Pinpoint the cell where the given text exists, returning its (X, Y) midpoint coordinate. 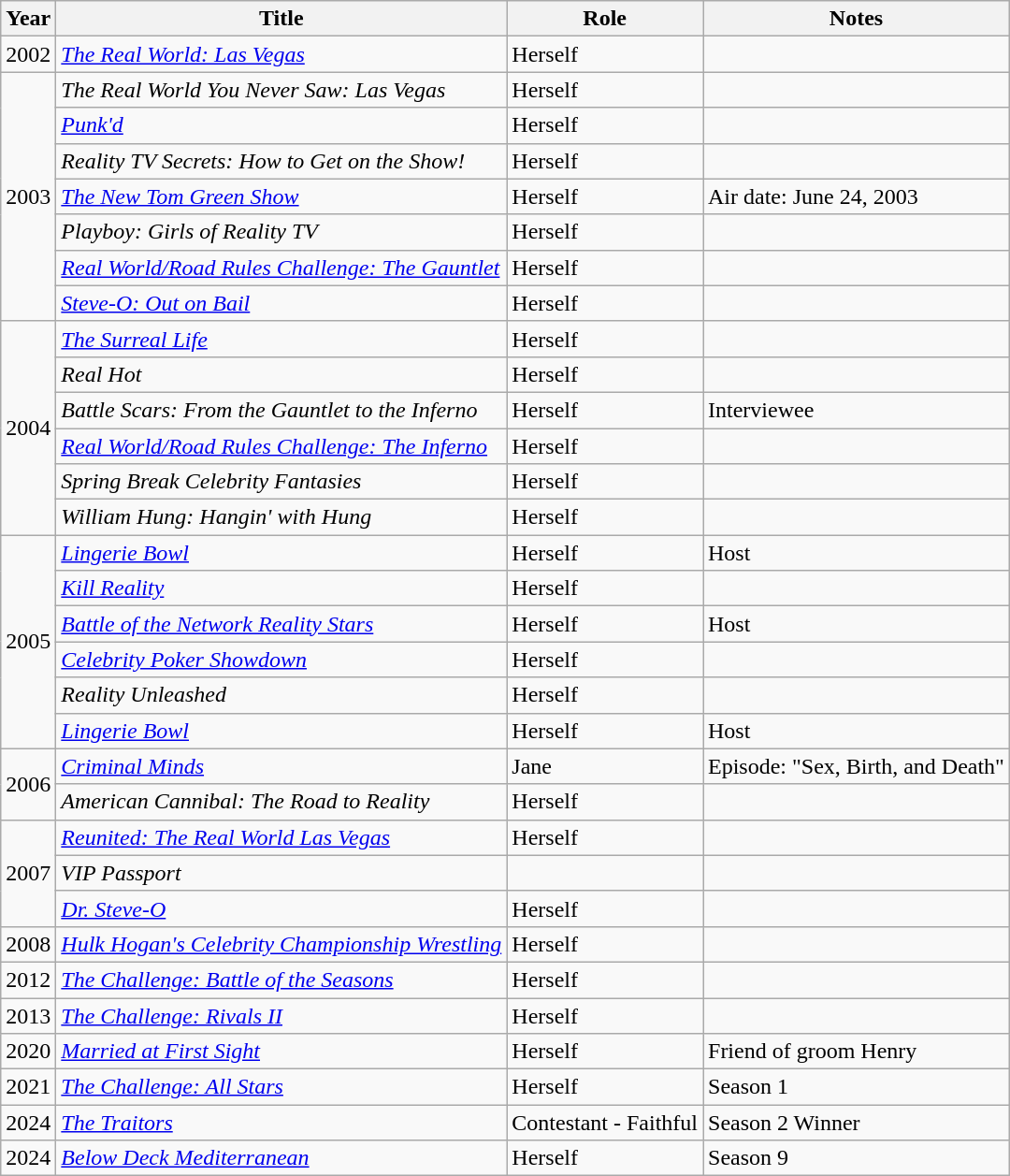
VIP Passport (281, 873)
Real World/Road Rules Challenge: The Inferno (281, 446)
Criminal Minds (281, 766)
Battle of the Network Reality Stars (281, 624)
The Traitors (281, 1123)
Dr. Steve-O (281, 908)
2007 (28, 873)
Reality Unleashed (281, 695)
Air date: June 24, 2003 (857, 196)
2020 (28, 1052)
The Real World You Never Saw: Las Vegas (281, 90)
Season 2 Winner (857, 1123)
Hulk Hogan's Celebrity Championship Wrestling (281, 944)
The Real World: Las Vegas (281, 54)
2006 (28, 784)
2004 (28, 428)
Jane (605, 766)
2005 (28, 642)
2012 (28, 980)
Friend of groom Henry (857, 1052)
Spring Break Celebrity Fantasies (281, 482)
Reality TV Secrets: How to Get on the Show! (281, 161)
The New Tom Green Show (281, 196)
Year (28, 19)
The Challenge: All Stars (281, 1087)
Celebrity Poker Showdown (281, 660)
Married at First Sight (281, 1052)
The Challenge: Rivals II (281, 1015)
Season 1 (857, 1087)
2013 (28, 1015)
William Hung: Hangin' with Hung (281, 517)
Real World/Road Rules Challenge: The Gauntlet (281, 268)
2021 (28, 1087)
Title (281, 19)
Steve-O: Out on Bail (281, 303)
American Cannibal: The Road to Reality (281, 802)
Episode: "Sex, Birth, and Death" (857, 766)
Kill Reality (281, 588)
Season 9 (857, 1158)
The Surreal Life (281, 339)
Interviewee (857, 410)
Notes (857, 19)
2008 (28, 944)
The Challenge: Battle of the Seasons (281, 980)
2002 (28, 54)
2003 (28, 196)
Contestant - Faithful (605, 1123)
Playboy: Girls of Reality TV (281, 232)
Battle Scars: From the Gauntlet to the Inferno (281, 410)
Reunited: The Real World Las Vegas (281, 837)
Role (605, 19)
Real Hot (281, 374)
Below Deck Mediterranean (281, 1158)
Punk'd (281, 125)
